Capture the cell that displays the provided text and extract its [X, Y] central coordinate. 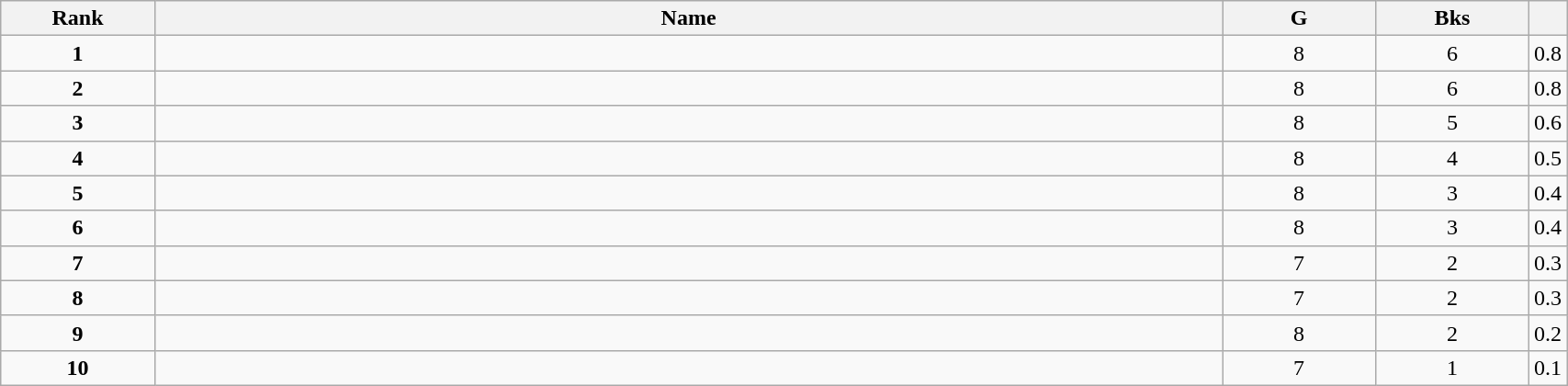
0.5 [1549, 158]
Bks [1451, 18]
Rank [78, 18]
0.2 [1549, 333]
10 [78, 368]
0.1 [1549, 368]
Name [688, 18]
0.6 [1549, 123]
9 [78, 333]
G [1299, 18]
